Detect which cell encompasses the target text, then output its (x, y) center coordinate. 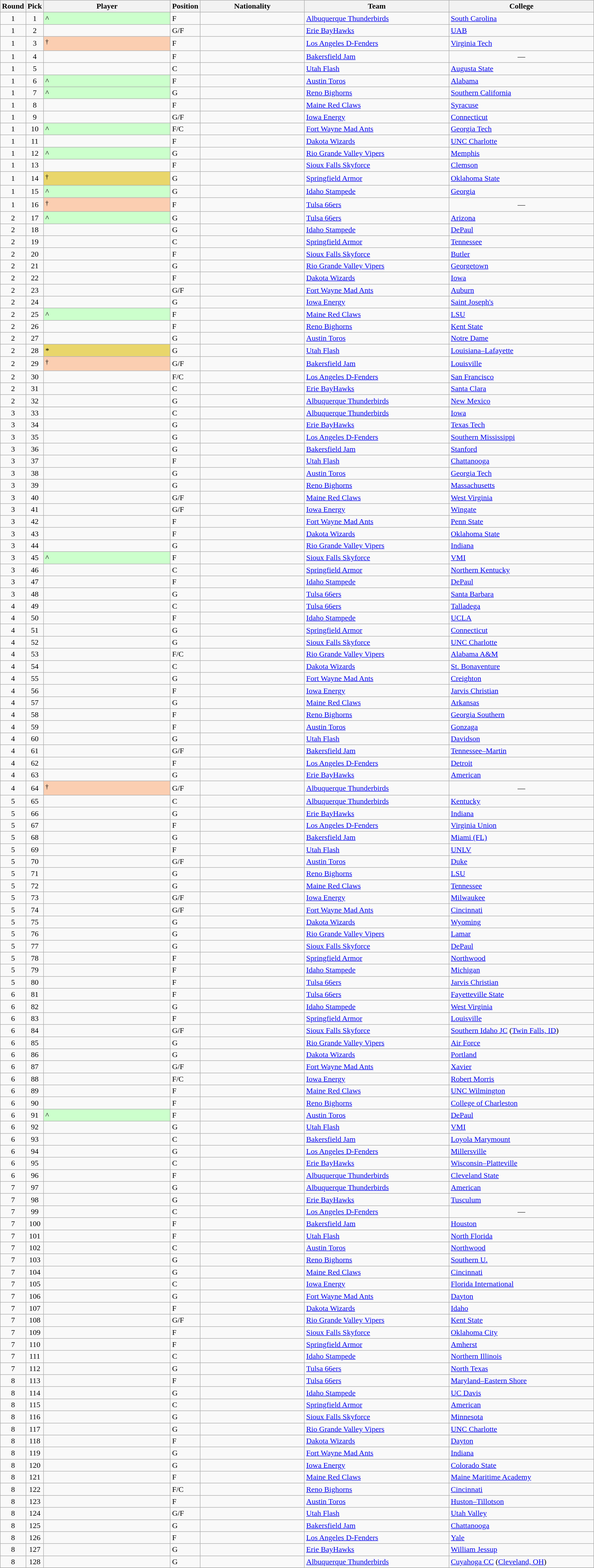
Xavier (521, 1067)
42 (35, 521)
13 (35, 165)
Creighton (521, 678)
97 (35, 1187)
Loyola Marymount (521, 1139)
Virginia Union (521, 825)
Robert Morris (521, 1079)
Clemson (521, 165)
113 (35, 1381)
124 (35, 1513)
Massachusetts (521, 485)
75 (35, 922)
Georgetown (521, 266)
47 (35, 582)
38 (35, 473)
19 (35, 242)
94 (35, 1151)
29 (35, 363)
93 (35, 1139)
North Florida (521, 1236)
UCLA (521, 618)
126 (35, 1538)
Team (377, 6)
95 (35, 1163)
Saint Joseph's (521, 302)
109 (35, 1332)
43 (35, 533)
Talladega (521, 606)
62 (35, 763)
46 (35, 570)
Louisiana–Lafayette (521, 350)
36 (35, 449)
Georgia Southern (521, 715)
Stanford (521, 449)
41 (35, 509)
Air Force (521, 1043)
106 (35, 1296)
114 (35, 1393)
104 (35, 1272)
63 (35, 775)
16 (35, 205)
Maine Maritime Academy (521, 1477)
122 (35, 1489)
71 (35, 874)
Auburn (521, 290)
72 (35, 886)
54 (35, 666)
23 (35, 290)
128 (35, 1562)
William Jessup (521, 1550)
65 (35, 801)
Arkansas (521, 702)
26 (35, 326)
Arizona (521, 218)
Notre Dame (521, 338)
117 (35, 1429)
60 (35, 739)
Portland (521, 1055)
Tennessee–Martin (521, 751)
44 (35, 546)
10 (35, 129)
34 (35, 425)
UNLV (521, 850)
18 (35, 230)
64 (35, 788)
108 (35, 1320)
40 (35, 497)
103 (35, 1260)
45 (35, 558)
86 (35, 1055)
North Texas (521, 1369)
121 (35, 1477)
107 (35, 1308)
66 (35, 813)
Lamar (521, 934)
57 (35, 702)
96 (35, 1175)
Amherst (521, 1344)
Kentucky (521, 801)
11 (35, 141)
Wyoming (521, 922)
Texas Tech (521, 425)
28 (35, 350)
UAB (521, 30)
Detroit (521, 763)
14 (35, 178)
Tusculum (521, 1199)
Cleveland State (521, 1175)
59 (35, 727)
Southern California (521, 93)
53 (35, 654)
Minnesota (521, 1417)
78 (35, 958)
50 (35, 618)
92 (35, 1127)
83 (35, 1018)
61 (35, 751)
Augusta State (521, 69)
Memphis (521, 153)
25 (35, 314)
77 (35, 946)
Oklahoma City (521, 1332)
Butler (521, 254)
87 (35, 1067)
35 (35, 437)
99 (35, 1212)
Northern Illinois (521, 1356)
UC Davis (521, 1393)
Miami (FL) (521, 837)
Santa Clara (521, 389)
Fayetteville State (521, 994)
17 (35, 218)
Santa Barbara (521, 594)
74 (35, 910)
58 (35, 715)
21 (35, 266)
Huston–Tillotson (521, 1501)
Idaho (521, 1308)
College of Charleston (521, 1103)
39 (35, 485)
Nationality (253, 6)
Yale (521, 1538)
Utah Valley (521, 1513)
Round (13, 6)
Wisconsin–Platteville (521, 1163)
79 (35, 970)
81 (35, 994)
Milwaukee (521, 898)
84 (35, 1030)
112 (35, 1369)
Southern Mississippi (521, 437)
24 (35, 302)
9 (35, 117)
Michigan (521, 970)
116 (35, 1417)
48 (35, 594)
20 (35, 254)
49 (35, 606)
Player (107, 6)
105 (35, 1284)
76 (35, 934)
31 (35, 389)
New Mexico (521, 401)
89 (35, 1091)
Pick (35, 6)
118 (35, 1441)
111 (35, 1356)
88 (35, 1079)
127 (35, 1550)
67 (35, 825)
37 (35, 461)
Duke (521, 862)
56 (35, 690)
85 (35, 1043)
69 (35, 850)
Southern U. (521, 1260)
Penn State (521, 521)
70 (35, 862)
125 (35, 1526)
Alabama A&M (521, 654)
102 (35, 1248)
Millersville (521, 1151)
52 (35, 642)
32 (35, 401)
110 (35, 1344)
27 (35, 338)
Georgia (521, 192)
St. Bonaventure (521, 666)
Virginia Tech (521, 44)
101 (35, 1236)
73 (35, 898)
115 (35, 1405)
90 (35, 1103)
Gonzaga (521, 727)
119 (35, 1453)
Davidson (521, 739)
100 (35, 1224)
Colorado State (521, 1465)
Northern Kentucky (521, 570)
South Carolina (521, 18)
91 (35, 1115)
Houston (521, 1224)
Cuyahoga CC (Cleveland, OH) (521, 1562)
120 (35, 1465)
22 (35, 278)
80 (35, 982)
Maryland–Eastern Shore (521, 1381)
55 (35, 678)
UNC Wilmington (521, 1091)
123 (35, 1501)
Florida International (521, 1284)
Wingate (521, 509)
68 (35, 837)
Southern Idaho JC (Twin Falls, ID) (521, 1030)
15 (35, 192)
98 (35, 1199)
12 (35, 153)
College (521, 6)
30 (35, 377)
Position (185, 6)
San Francisco (521, 377)
Alabama (521, 81)
Syracuse (521, 105)
33 (35, 413)
* (107, 350)
51 (35, 630)
82 (35, 1006)
